Search for the cell housing the specified text and yield its (X, Y) center coordinate. 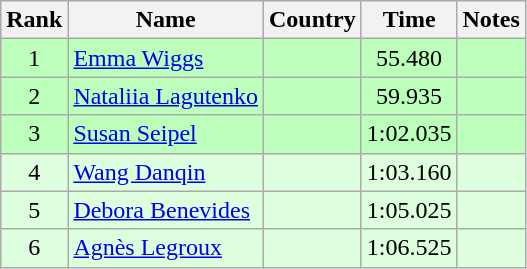
Nataliia Lagutenko (166, 96)
Notes (491, 20)
Wang Danqin (166, 172)
1:02.035 (409, 134)
1:03.160 (409, 172)
Country (313, 20)
Time (409, 20)
1 (34, 58)
5 (34, 210)
2 (34, 96)
Agnès Legroux (166, 248)
Susan Seipel (166, 134)
Name (166, 20)
Debora Benevides (166, 210)
4 (34, 172)
59.935 (409, 96)
6 (34, 248)
1:05.025 (409, 210)
1:06.525 (409, 248)
55.480 (409, 58)
Rank (34, 20)
3 (34, 134)
Emma Wiggs (166, 58)
